Output the [X, Y] coordinate of the center of the cell containing the given text.  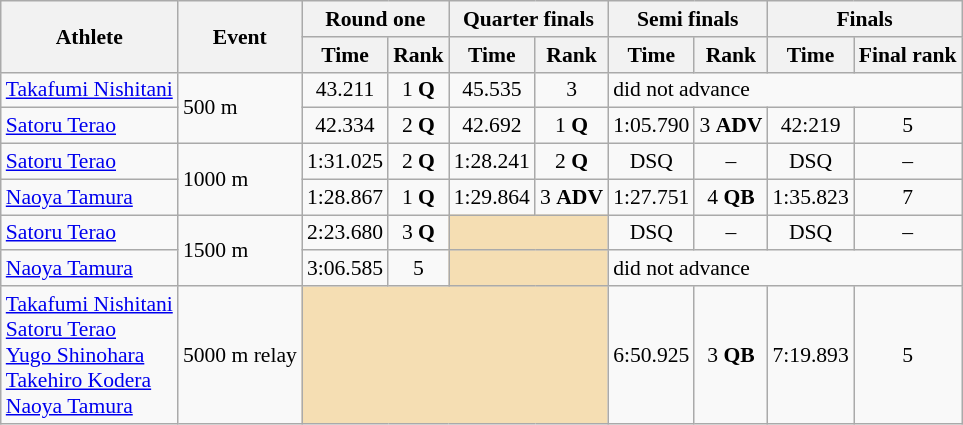
1500 m [240, 250]
Round one [376, 19]
42.334 [345, 126]
Takafumi Nishitani [90, 90]
1:31.025 [345, 162]
Semi finals [688, 19]
3 Q [418, 233]
1:28.241 [492, 162]
Event [240, 36]
1:29.864 [492, 197]
4 QB [730, 197]
500 m [240, 108]
Takafumi NishitaniSatoru TeraoYugo ShinoharaTakehiro KoderaNaoya Tamura [90, 355]
Athlete [90, 36]
7 [908, 197]
5000 m relay [240, 355]
1:28.867 [345, 197]
Final rank [908, 55]
42.692 [492, 126]
7:19.893 [810, 355]
45.535 [492, 90]
1000 m [240, 180]
1:27.751 [651, 197]
43.211 [345, 90]
3:06.585 [345, 269]
2:23.680 [345, 233]
6:50.925 [651, 355]
Finals [864, 19]
1:05.790 [651, 126]
3 [572, 90]
1:35.823 [810, 197]
3 QB [730, 355]
Quarter finals [528, 19]
42:219 [810, 126]
